Search for the cell housing the specified text and yield its (X, Y) center coordinate. 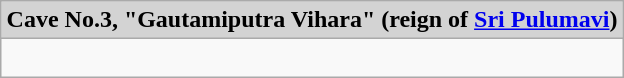
Cave No.3, "Gautamiputra Vihara" (reign of Sri Pulumavi) (312, 20)
